Output the (x, y) coordinate of the center of the cell containing the given text.  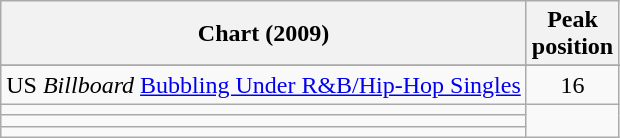
US Billboard Bubbling Under R&B/Hip-Hop Singles (264, 85)
16 (572, 85)
Peakposition (572, 34)
Chart (2009) (264, 34)
